Provide the [x, y] coordinate of the cell's center where the given text is located.  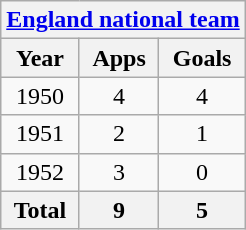
5 [202, 210]
Year [40, 58]
England national team [123, 20]
9 [119, 210]
Total [40, 210]
0 [202, 172]
2 [119, 134]
1 [202, 134]
1951 [40, 134]
3 [119, 172]
1952 [40, 172]
Apps [119, 58]
1950 [40, 96]
Goals [202, 58]
